Locate the cell with the specified text and output its (x, y) center coordinate. 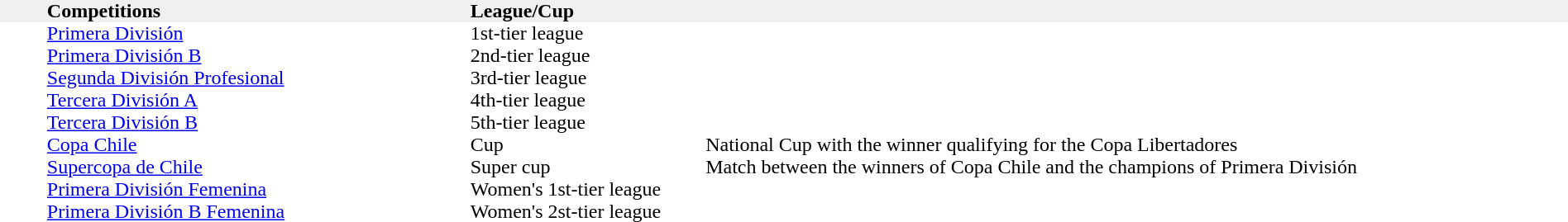
Women's 1st-tier league (588, 190)
Supercopa de Chile (259, 167)
2nd-tier league (588, 56)
Segunda División Profesional (259, 78)
Tercera División B (259, 122)
Primera División (259, 33)
1st-tier league (588, 33)
Tercera División A (259, 101)
Primera División Femenina (259, 190)
Cup (588, 145)
Super cup (588, 167)
Competitions (259, 12)
Match between the winners of Copa Chile and the champions of Primera División (1136, 167)
National Cup with the winner qualifying for the Copa Libertadores (1136, 145)
5th-tier league (588, 122)
4th-tier league (588, 101)
Copa Chile (259, 145)
3rd-tier league (588, 78)
League/Cup (588, 12)
Primera División B (259, 56)
